Provide the (X, Y) coordinate of the cell's center where the given text is located.  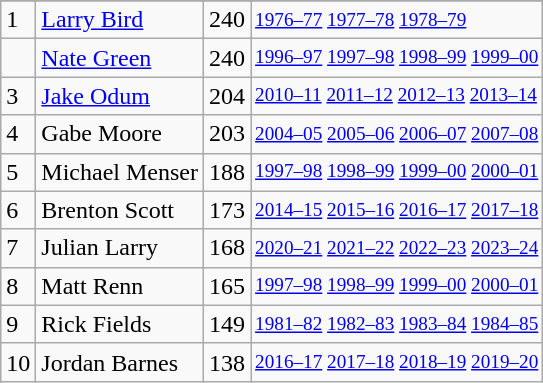
1981–82 1982–83 1983–84 1984–85 (397, 324)
Nate Green (120, 58)
1 (18, 20)
149 (226, 324)
6 (18, 210)
Rick Fields (120, 324)
9 (18, 324)
Brenton Scott (120, 210)
2020–21 2021–22 2022–23 2023–24 (397, 248)
2014–15 2015–16 2016–17 2017–18 (397, 210)
188 (226, 172)
138 (226, 362)
4 (18, 134)
10 (18, 362)
165 (226, 286)
168 (226, 248)
Gabe Moore (120, 134)
Julian Larry (120, 248)
2016–17 2017–18 2018–19 2019–20 (397, 362)
203 (226, 134)
Michael Menser (120, 172)
1976–77 1977–78 1978–79 (397, 20)
7 (18, 248)
204 (226, 96)
1996–97 1997–98 1998–99 1999–00 (397, 58)
8 (18, 286)
173 (226, 210)
3 (18, 96)
Jordan Barnes (120, 362)
Larry Bird (120, 20)
2004–05 2005–06 2006–07 2007–08 (397, 134)
5 (18, 172)
Matt Renn (120, 286)
Jake Odum (120, 96)
2010–11 2011–12 2012–13 2013–14 (397, 96)
